Find where the given text appears and provide that cell's center as [x, y] coordinate. 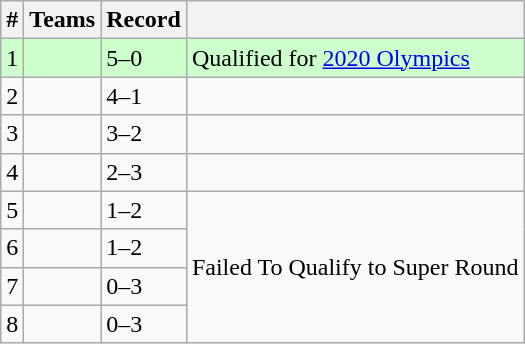
6 [12, 248]
# [12, 20]
Teams [62, 20]
4–1 [144, 96]
5 [12, 210]
1 [12, 58]
Failed To Qualify to Super Round [355, 267]
3 [12, 134]
Qualified for 2020 Olympics [355, 58]
8 [12, 324]
2–3 [144, 172]
5–0 [144, 58]
Record [144, 20]
2 [12, 96]
7 [12, 286]
3–2 [144, 134]
4 [12, 172]
